Provide the (x, y) coordinate of the cell's center where the given text is located.  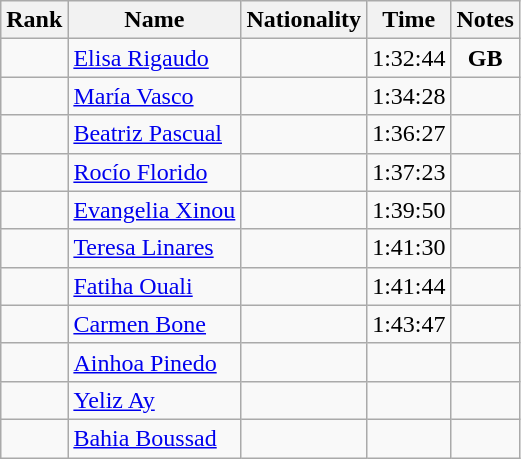
Carmen Bone (154, 324)
1:41:44 (409, 286)
Nationality (304, 20)
Rank (34, 20)
Ainhoa Pinedo (154, 362)
1:43:47 (409, 324)
1:39:50 (409, 210)
Notes (485, 20)
GB (485, 58)
Fatiha Ouali (154, 286)
1:32:44 (409, 58)
Beatriz Pascual (154, 134)
1:41:30 (409, 248)
1:37:23 (409, 172)
María Vasco (154, 96)
Rocío Florido (154, 172)
Time (409, 20)
Yeliz Ay (154, 400)
Teresa Linares (154, 248)
Name (154, 20)
Evangelia Xinou (154, 210)
Bahia Boussad (154, 438)
1:34:28 (409, 96)
Elisa Rigaudo (154, 58)
1:36:27 (409, 134)
